Identify which cell holds the provided text, then report its [x, y] central coordinate. 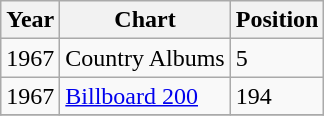
Position [277, 20]
Chart [145, 20]
194 [277, 96]
Year [30, 20]
5 [277, 58]
Billboard 200 [145, 96]
Country Albums [145, 58]
